Extract the [X, Y] coordinate from the center of the cell holding the provided text.  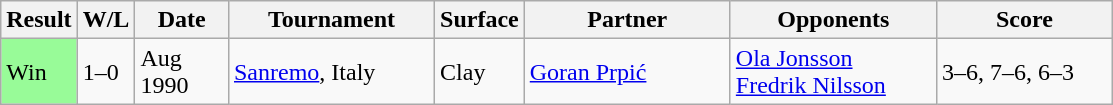
Clay [480, 72]
Score [1024, 20]
Aug 1990 [182, 72]
Goran Prpić [627, 72]
Surface [480, 20]
W/L [106, 20]
Date [182, 20]
Result [39, 20]
3–6, 7–6, 6–3 [1024, 72]
Partner [627, 20]
Sanremo, Italy [331, 72]
Win [39, 72]
1–0 [106, 72]
Tournament [331, 20]
Opponents [833, 20]
Ola Jonsson Fredrik Nilsson [833, 72]
